Scan for the cell matching the given text and deliver its (X, Y) coordinate at center. 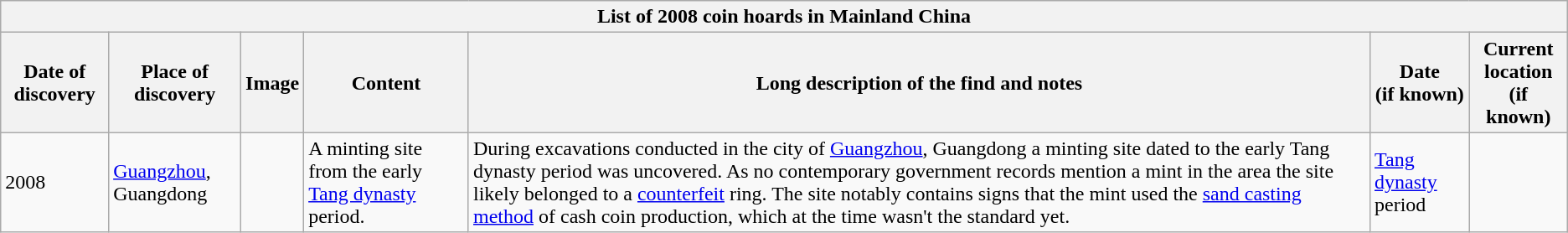
Current location(if known) (1518, 82)
List of 2008 coin hoards in Mainland China (784, 17)
Place of discovery (175, 82)
Guangzhou, Guangdong (175, 183)
Tang dynasty period (1419, 183)
2008 (55, 183)
Date of discovery (55, 82)
Content (387, 82)
Image (273, 82)
A minting site from the early Tang dynasty period. (387, 183)
Date(if known) (1419, 82)
Long description of the find and notes (919, 82)
